Determine the (X, Y) coordinate at the center of the cell enclosing the given text.  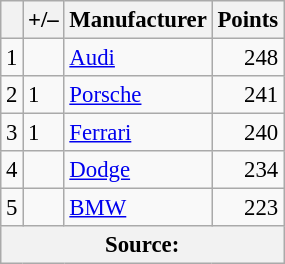
BMW (138, 208)
2 (12, 95)
Audi (138, 58)
Porsche (138, 95)
Manufacturer (138, 20)
234 (248, 170)
223 (248, 208)
3 (12, 133)
Dodge (138, 170)
241 (248, 95)
5 (12, 208)
4 (12, 170)
+/– (44, 20)
Points (248, 20)
248 (248, 58)
Ferrari (138, 133)
Source: (142, 245)
240 (248, 133)
